Output the (x, y) coordinate of the center of the cell containing the given text.  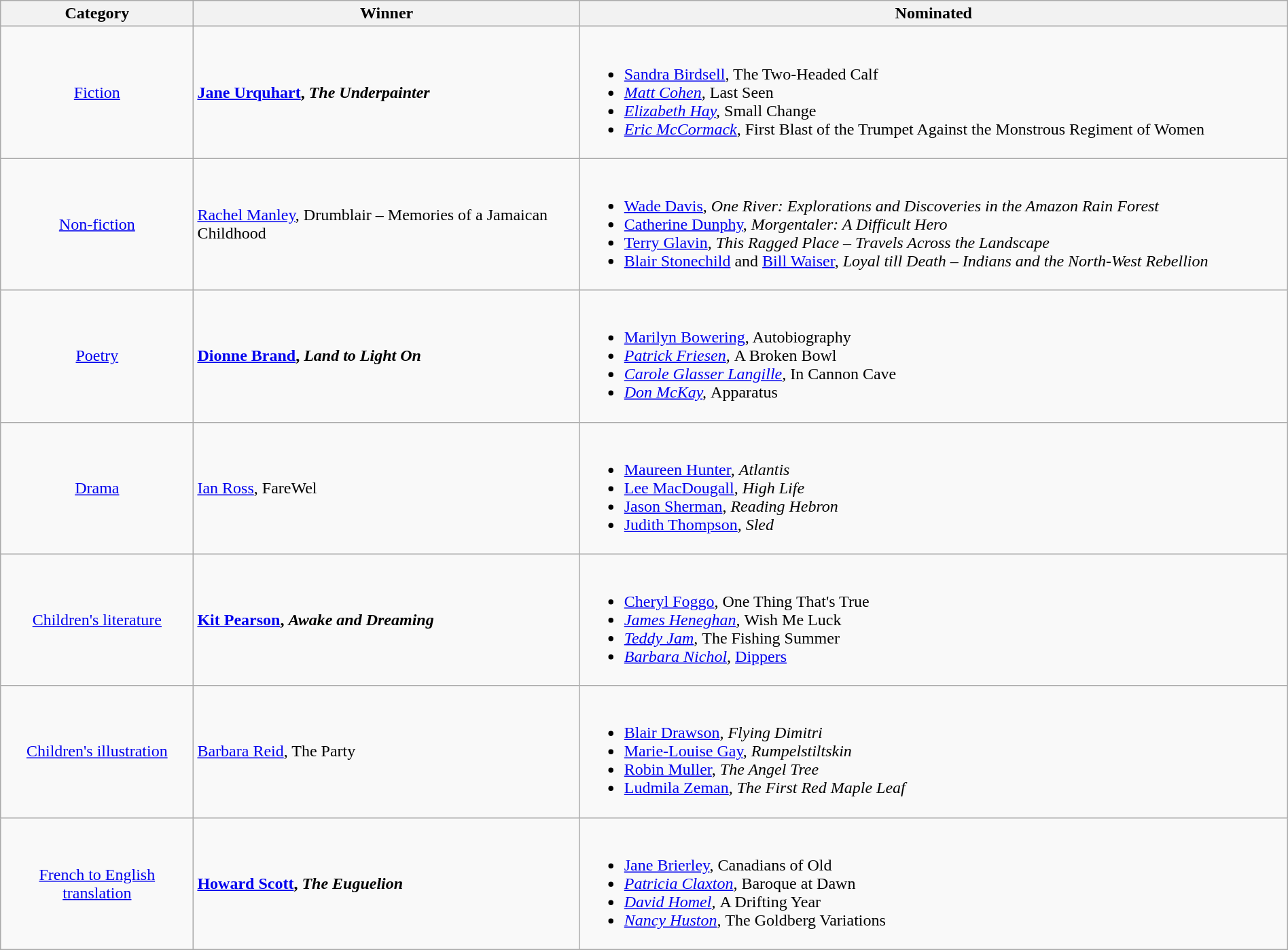
Maureen Hunter, AtlantisLee MacDougall, High LifeJason Sherman, Reading HebronJudith Thompson, Sled (933, 488)
Howard Scott, The Euguelion (387, 883)
Dionne Brand, Land to Light On (387, 356)
Non-fiction (97, 224)
Children's literature (97, 620)
Nominated (933, 14)
Fiction (97, 92)
Jane Urquhart, The Underpainter (387, 92)
Rachel Manley, Drumblair – Memories of a Jamaican Childhood (387, 224)
Children's illustration (97, 752)
Barbara Reid, The Party (387, 752)
Category (97, 14)
Kit Pearson, Awake and Dreaming (387, 620)
Drama (97, 488)
French to English translation (97, 883)
Winner (387, 14)
Ian Ross, FareWel (387, 488)
Jane Brierley, Canadians of OldPatricia Claxton, Baroque at DawnDavid Homel, A Drifting YearNancy Huston, The Goldberg Variations (933, 883)
Poetry (97, 356)
Cheryl Foggo, One Thing That's TrueJames Heneghan, Wish Me LuckTeddy Jam, The Fishing SummerBarbara Nichol, Dippers (933, 620)
Blair Drawson, Flying DimitriMarie-Louise Gay, RumpelstiltskinRobin Muller, The Angel TreeLudmila Zeman, The First Red Maple Leaf (933, 752)
Marilyn Bowering, AutobiographyPatrick Friesen, A Broken BowlCarole Glasser Langille, In Cannon CaveDon McKay, Apparatus (933, 356)
